Return the (X, Y) coordinate for the center point of the cell that contains the specified text.  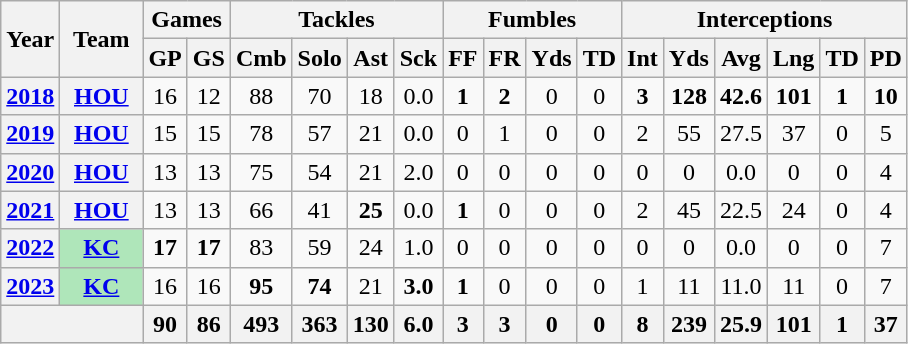
70 (320, 96)
493 (261, 324)
25 (370, 210)
Int (643, 58)
78 (261, 134)
2020 (30, 172)
Tackles (336, 20)
22.5 (740, 210)
45 (688, 210)
54 (320, 172)
2.0 (418, 172)
Games (186, 20)
18 (370, 96)
Avg (740, 58)
66 (261, 210)
239 (688, 324)
Cmb (261, 58)
86 (208, 324)
27.5 (740, 134)
Lng (793, 58)
41 (320, 210)
42.6 (740, 96)
Fumbles (532, 20)
3.0 (418, 286)
10 (886, 96)
FR (504, 58)
57 (320, 134)
2019 (30, 134)
75 (261, 172)
1.0 (418, 248)
PD (886, 58)
Ast (370, 58)
2021 (30, 210)
130 (370, 324)
88 (261, 96)
128 (688, 96)
25.9 (740, 324)
Solo (320, 58)
GP (165, 58)
FF (463, 58)
2018 (30, 96)
83 (261, 248)
5 (886, 134)
Interceptions (765, 20)
55 (688, 134)
12 (208, 96)
90 (165, 324)
Sck (418, 58)
8 (643, 324)
95 (261, 286)
74 (320, 286)
2022 (30, 248)
11.0 (740, 286)
GS (208, 58)
Team (102, 39)
59 (320, 248)
Year (30, 39)
363 (320, 324)
6.0 (418, 324)
2023 (30, 286)
